Extract the [x, y] coordinate from the center of the cell holding the provided text.  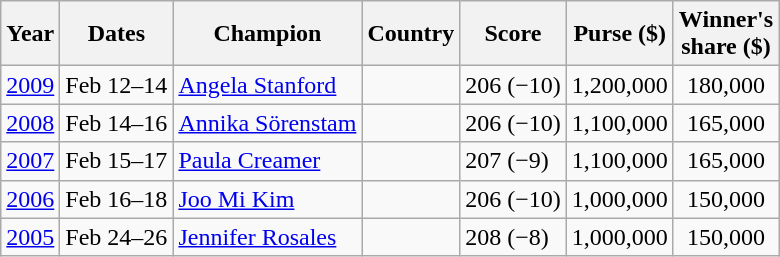
Jennifer Rosales [268, 237]
208 (−8) [514, 237]
Purse ($) [620, 34]
Feb 24–26 [116, 237]
Year [30, 34]
Score [514, 34]
2005 [30, 237]
Winner'sshare ($) [726, 34]
207 (−9) [514, 161]
Joo Mi Kim [268, 199]
Feb 14–16 [116, 123]
Paula Creamer [268, 161]
Feb 12–14 [116, 85]
Annika Sörenstam [268, 123]
Dates [116, 34]
2009 [30, 85]
Country [411, 34]
Angela Stanford [268, 85]
Champion [268, 34]
2008 [30, 123]
2007 [30, 161]
Feb 15–17 [116, 161]
Feb 16–18 [116, 199]
180,000 [726, 85]
2006 [30, 199]
1,200,000 [620, 85]
